Pinpoint the cell where the given text exists, returning its [x, y] midpoint coordinate. 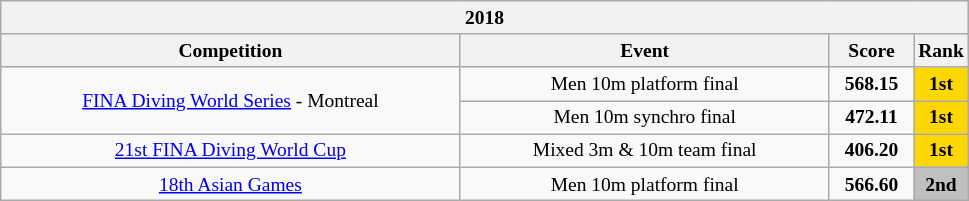
2nd [942, 184]
Mixed 3m & 10m team final [644, 150]
Competition [230, 50]
FINA Diving World Series - Montreal [230, 100]
568.15 [871, 84]
Rank [942, 50]
472.11 [871, 118]
21st FINA Diving World Cup [230, 150]
2018 [485, 18]
Men 10m synchro final [644, 118]
Score [871, 50]
Event [644, 50]
566.60 [871, 184]
406.20 [871, 150]
18th Asian Games [230, 184]
